For the text-containing cell, return its midpoint in (X, Y) coordinate format. 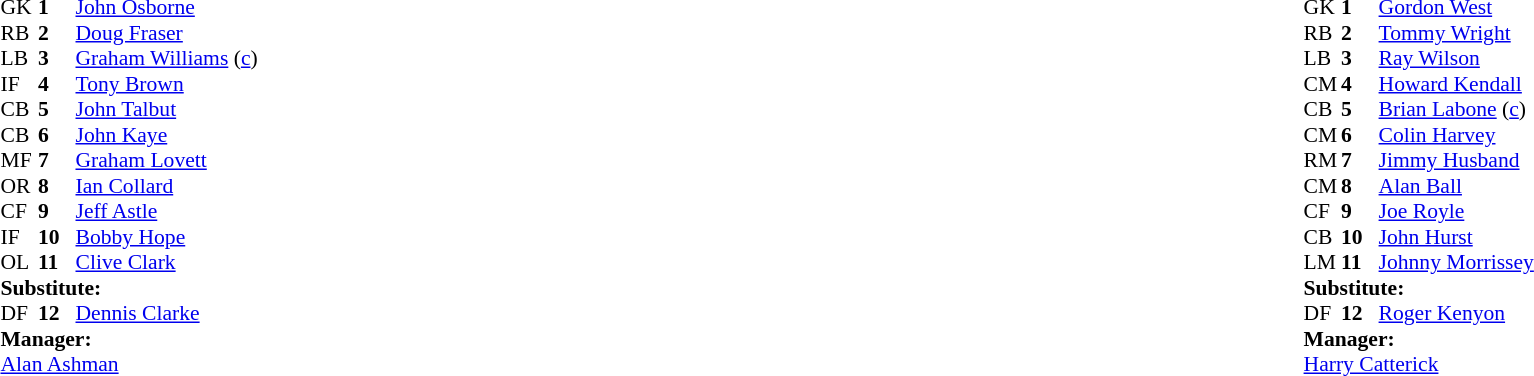
John Kaye (167, 135)
Roger Kenyon (1456, 313)
Joe Royle (1456, 211)
Tony Brown (167, 84)
Brian Labone (c) (1456, 109)
Clive Clark (167, 263)
OL (19, 263)
Alan Ball (1456, 186)
Graham Lovett (167, 161)
Graham Williams (c) (167, 59)
LM (1323, 263)
John Hurst (1456, 237)
Colin Harvey (1456, 135)
Dennis Clarke (167, 313)
Tommy Wright (1456, 33)
Jimmy Husband (1456, 161)
Ray Wilson (1456, 59)
Howard Kendall (1456, 84)
MF (19, 161)
Bobby Hope (167, 237)
RM (1323, 161)
Jeff Astle (167, 211)
Ian Collard (167, 186)
OR (19, 186)
Doug Fraser (167, 33)
John Talbut (167, 109)
Johnny Morrissey (1456, 263)
